Determine the [x, y] coordinate at the center of the cell enclosing the given text.  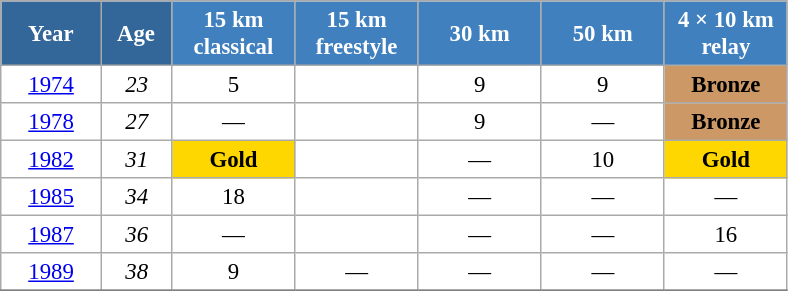
34 [136, 197]
5 [234, 85]
30 km [480, 34]
27 [136, 122]
4 × 10 km relay [726, 34]
36 [136, 235]
18 [234, 197]
1974 [52, 85]
31 [136, 160]
1978 [52, 122]
1985 [52, 197]
Year [52, 34]
15 km freestyle [356, 34]
15 km classical [234, 34]
16 [726, 235]
10 [602, 160]
1987 [52, 235]
50 km [602, 34]
1982 [52, 160]
Age [136, 34]
23 [136, 85]
